Search for the cell housing the specified text and yield its [x, y] center coordinate. 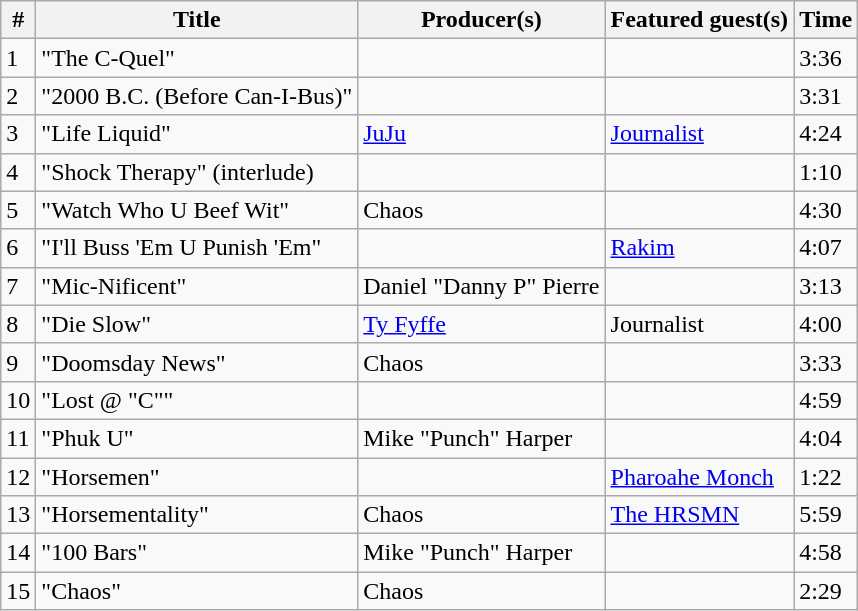
3 [18, 134]
3:33 [826, 362]
5:59 [826, 515]
2:29 [826, 591]
4:58 [826, 553]
10 [18, 400]
1 [18, 58]
3:13 [826, 286]
14 [18, 553]
"I'll Buss 'Em U Punish 'Em" [197, 248]
7 [18, 286]
Pharoahe Monch [700, 477]
"Horsementality" [197, 515]
"100 Bars" [197, 553]
4:07 [826, 248]
Ty Fyffe [482, 324]
# [18, 20]
4:04 [826, 438]
6 [18, 248]
"Phuk U" [197, 438]
12 [18, 477]
1:10 [826, 172]
"Mic-Nificent" [197, 286]
Rakim [700, 248]
4:00 [826, 324]
13 [18, 515]
Time [826, 20]
"2000 B.C. (Before Can-I-Bus)" [197, 96]
15 [18, 591]
5 [18, 210]
4:59 [826, 400]
"Die Slow" [197, 324]
"Lost @ "C"" [197, 400]
11 [18, 438]
4:24 [826, 134]
"Life Liquid" [197, 134]
"The C-Quel" [197, 58]
Producer(s) [482, 20]
9 [18, 362]
1:22 [826, 477]
4 [18, 172]
4:30 [826, 210]
8 [18, 324]
"Shock Therapy" (interlude) [197, 172]
Featured guest(s) [700, 20]
"Horsemen" [197, 477]
3:36 [826, 58]
2 [18, 96]
"Doomsday News" [197, 362]
"Watch Who U Beef Wit" [197, 210]
Title [197, 20]
The HRSMN [700, 515]
Daniel "Danny P" Pierre [482, 286]
JuJu [482, 134]
3:31 [826, 96]
"Chaos" [197, 591]
